From the cell containing the given text, extract its center point as [x, y] coordinate. 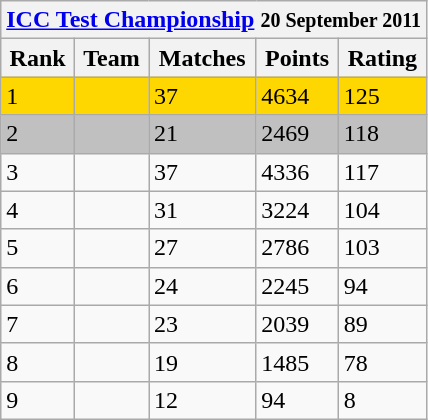
3224 [297, 210]
2469 [297, 134]
Matches [202, 58]
12 [202, 400]
24 [202, 286]
3 [38, 172]
31 [202, 210]
19 [202, 362]
103 [382, 248]
117 [382, 172]
Team [111, 58]
89 [382, 324]
118 [382, 134]
2245 [297, 286]
Points [297, 58]
1 [38, 96]
2039 [297, 324]
5 [38, 248]
Rank [38, 58]
21 [202, 134]
23 [202, 324]
4634 [297, 96]
104 [382, 210]
Rating [382, 58]
27 [202, 248]
2 [38, 134]
125 [382, 96]
1485 [297, 362]
9 [38, 400]
4336 [297, 172]
2786 [297, 248]
ICC Test Championship 20 September 2011 [214, 20]
6 [38, 286]
7 [38, 324]
4 [38, 210]
78 [382, 362]
